Extract the (x, y) coordinate from the center of the cell holding the provided text.  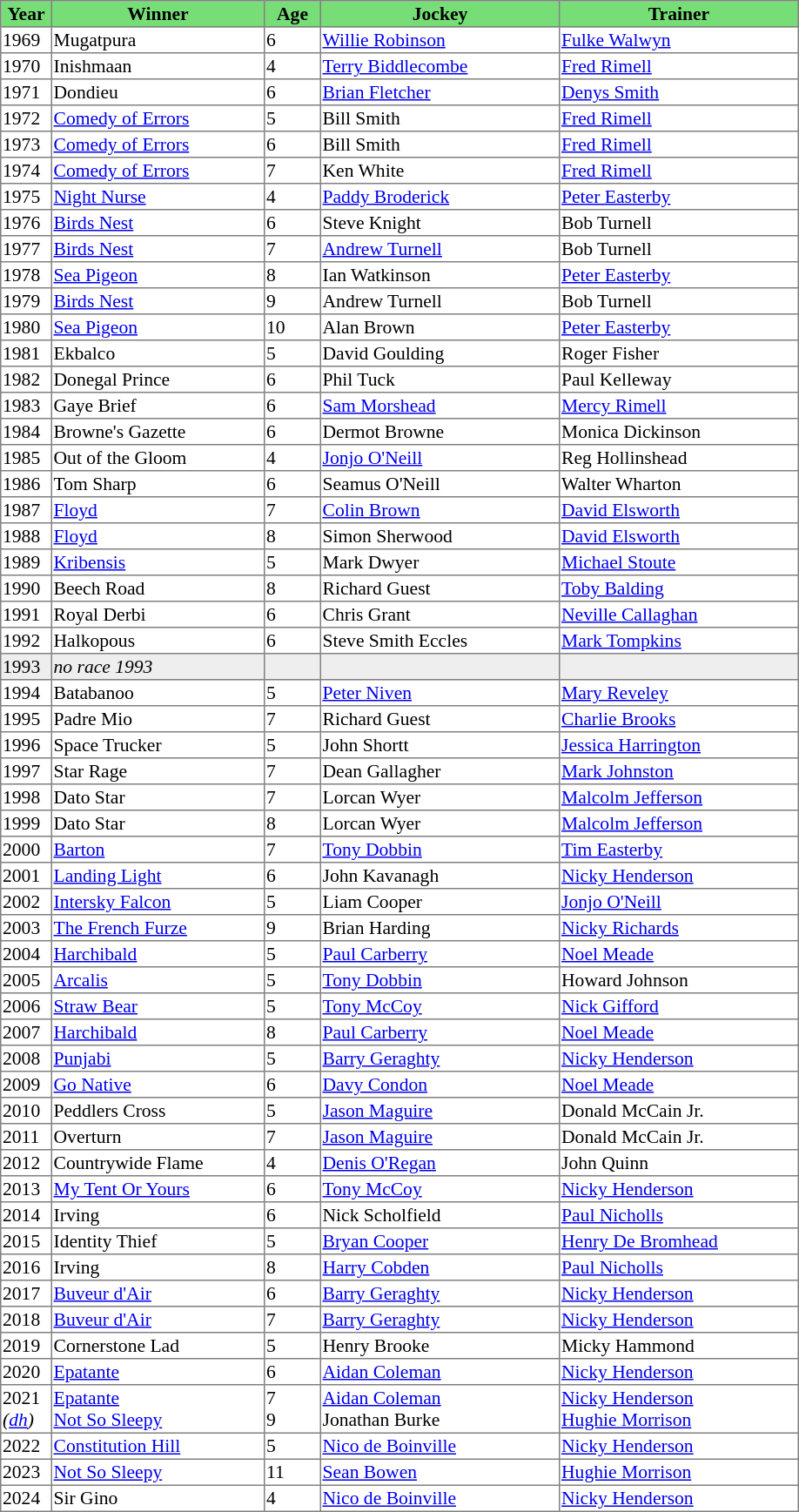
Dean Gallagher (440, 771)
Punjabi (158, 1058)
Aidan ColemanJonathan Burke (440, 1409)
Ian Watkinson (440, 275)
Hughie Morrison (679, 1472)
Star Rage (158, 771)
Walter Wharton (679, 484)
2013 (26, 1189)
John Shortt (440, 745)
Padre Mio (158, 719)
Arcalis (158, 980)
2018 (26, 1320)
Henry De Bromhead (679, 1241)
1977 (26, 249)
Mark Dwyer (440, 562)
Ken White (440, 171)
Bryan Cooper (440, 1241)
Denis O'Regan (440, 1163)
2010 (26, 1111)
Mark Tompkins (679, 641)
Mugatpura (158, 40)
1970 (26, 66)
Browne's Gazette (158, 432)
Night Nurse (158, 197)
Winner (158, 14)
Nicky HendersonHughie Morrison (679, 1409)
John Quinn (679, 1163)
Willie Robinson (440, 40)
Phil Tuck (440, 380)
Charlie Brooks (679, 719)
Kribensis (158, 562)
2002 (26, 902)
1976 (26, 223)
10 (292, 327)
2006 (26, 1006)
David Goulding (440, 353)
Brian Fletcher (440, 92)
1972 (26, 118)
Mercy Rimell (679, 406)
Steve Smith Eccles (440, 641)
Out of the Gloom (158, 458)
Trainer (679, 14)
2004 (26, 954)
Harry Cobden (440, 1267)
Dermot Browne (440, 432)
1990 (26, 588)
Seamus O'Neill (440, 484)
Paul Kelleway (679, 380)
Barton (158, 850)
1989 (26, 562)
Toby Balding (679, 588)
2001 (26, 876)
79 (292, 1409)
2011 (26, 1137)
2005 (26, 980)
2016 (26, 1267)
Steve Knight (440, 223)
2009 (26, 1085)
Batabanoo (158, 693)
1984 (26, 432)
Ekbalco (158, 353)
2008 (26, 1058)
1991 (26, 615)
11 (292, 1472)
Roger Fisher (679, 353)
Jessica Harrington (679, 745)
Mark Johnston (679, 771)
Royal Derbi (158, 615)
Nicky Richards (679, 928)
Howard Johnson (679, 980)
2014 (26, 1215)
Micky Hammond (679, 1346)
Michael Stoute (679, 562)
1994 (26, 693)
1988 (26, 536)
Donegal Prince (158, 380)
1986 (26, 484)
1983 (26, 406)
2012 (26, 1163)
1979 (26, 301)
2017 (26, 1294)
My Tent Or Yours (158, 1189)
Age (292, 14)
1980 (26, 327)
2020 (26, 1372)
Terry Biddlecombe (440, 66)
Denys Smith (679, 92)
Landing Light (158, 876)
Fulke Walwyn (679, 40)
Alan Brown (440, 327)
Neville Callaghan (679, 615)
Year (26, 14)
no race 1993 (158, 667)
Paddy Broderick (440, 197)
2015 (26, 1241)
1993 (26, 667)
Epatante (158, 1372)
EpatanteNot So Sleepy (158, 1409)
2023 (26, 1472)
Identity Thief (158, 1241)
Cornerstone Lad (158, 1346)
Tom Sharp (158, 484)
2021(dh) (26, 1409)
Halkopous (158, 641)
Monica Dickinson (679, 432)
2024 (26, 1498)
1997 (26, 771)
Space Trucker (158, 745)
Chris Grant (440, 615)
1995 (26, 719)
Jockey (440, 14)
Straw Bear (158, 1006)
1978 (26, 275)
1985 (26, 458)
Colin Brown (440, 510)
1969 (26, 40)
Sir Gino (158, 1498)
Beech Road (158, 588)
Peter Niven (440, 693)
1973 (26, 144)
1982 (26, 380)
John Kavanagh (440, 876)
Gaye Brief (158, 406)
1996 (26, 745)
Sam Morshead (440, 406)
2022 (26, 1446)
1992 (26, 641)
1975 (26, 197)
Constitution Hill (158, 1446)
Go Native (158, 1085)
1987 (26, 510)
The French Furze (158, 928)
Dondieu (158, 92)
1971 (26, 92)
Mary Reveley (679, 693)
Sean Bowen (440, 1472)
Nick Gifford (679, 1006)
1974 (26, 171)
Countrywide Flame (158, 1163)
1981 (26, 353)
Reg Hollinshead (679, 458)
Tim Easterby (679, 850)
Davy Condon (440, 1085)
Peddlers Cross (158, 1111)
Overturn (158, 1137)
2019 (26, 1346)
Intersky Falcon (158, 902)
Not So Sleepy (158, 1472)
Simon Sherwood (440, 536)
Inishmaan (158, 66)
1999 (26, 823)
2003 (26, 928)
2007 (26, 1032)
2000 (26, 850)
1998 (26, 797)
Brian Harding (440, 928)
Liam Cooper (440, 902)
Nick Scholfield (440, 1215)
Aidan Coleman (440, 1372)
Henry Brooke (440, 1346)
